Return the [X, Y] coordinate for the center point of the cell that contains the specified text.  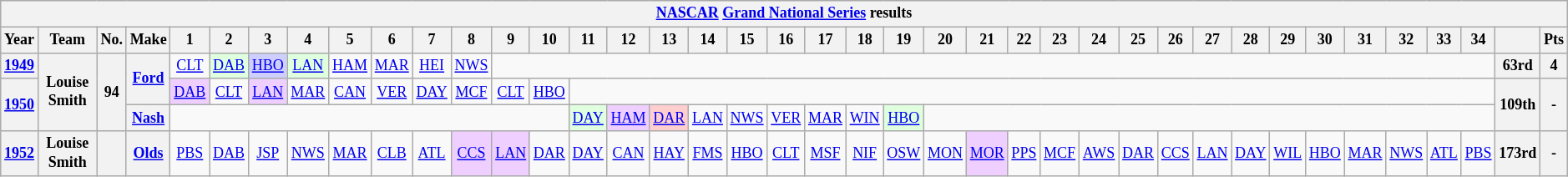
5 [351, 40]
3 [267, 40]
29 [1287, 40]
94 [112, 92]
22 [1024, 40]
17 [826, 40]
1 [190, 40]
9 [511, 40]
MOR [987, 154]
WIL [1287, 154]
Ford [149, 78]
Olds [149, 154]
7 [432, 40]
19 [903, 40]
NIF [865, 154]
109th [1518, 104]
1950 [20, 104]
26 [1176, 40]
18 [865, 40]
Team [67, 40]
OSW [903, 154]
1952 [20, 154]
MON [945, 154]
MSF [826, 154]
10 [549, 40]
32 [1406, 40]
6 [392, 40]
HEI [432, 65]
Make [149, 40]
Year [20, 40]
63rd [1518, 65]
13 [670, 40]
23 [1060, 40]
173rd [1518, 154]
31 [1365, 40]
Nash [149, 117]
24 [1099, 40]
33 [1444, 40]
JSP [267, 154]
No. [112, 40]
1949 [20, 65]
20 [945, 40]
11 [588, 40]
8 [471, 40]
FMS [708, 154]
21 [987, 40]
15 [746, 40]
16 [787, 40]
AWS [1099, 154]
28 [1251, 40]
14 [708, 40]
25 [1139, 40]
NASCAR Grand National Series results [784, 13]
34 [1478, 40]
2 [229, 40]
PPS [1024, 154]
12 [628, 40]
27 [1212, 40]
30 [1324, 40]
CLB [392, 154]
Pts [1555, 40]
WIN [865, 117]
HAY [670, 154]
